For the text-containing cell, return its midpoint in (X, Y) coordinate format. 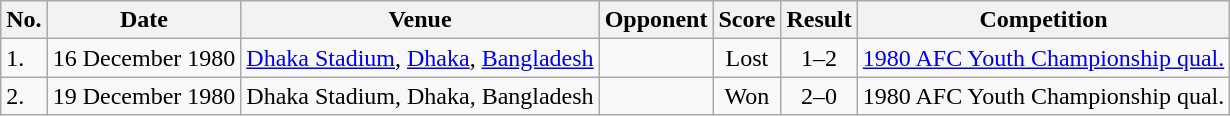
Date (144, 20)
Competition (1043, 20)
Opponent (656, 20)
1. (24, 58)
Result (819, 20)
Lost (747, 58)
1–2 (819, 58)
Score (747, 20)
16 December 1980 (144, 58)
Won (747, 96)
No. (24, 20)
2–0 (819, 96)
Venue (420, 20)
19 December 1980 (144, 96)
2. (24, 96)
